Extract the (x, y) coordinate from the center of the cell holding the provided text.  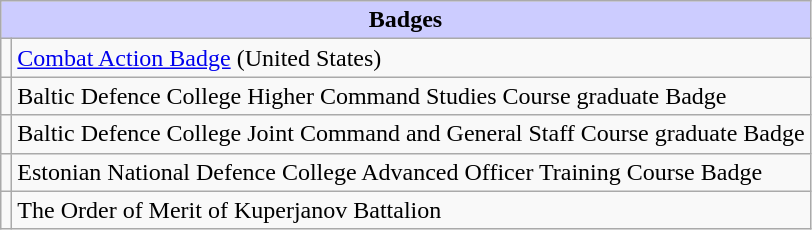
Baltic Defence College Higher Command Studies Course graduate Badge (411, 96)
Combat Action Badge (United States) (411, 58)
Estonian National Defence College Advanced Officer Training Course Badge (411, 172)
The Order of Merit of Kuperjanov Battalion (411, 210)
Badges (406, 20)
Baltic Defence College Joint Command and General Staff Course graduate Badge (411, 134)
